Locate the cell with the specified text and output its [X, Y] center coordinate. 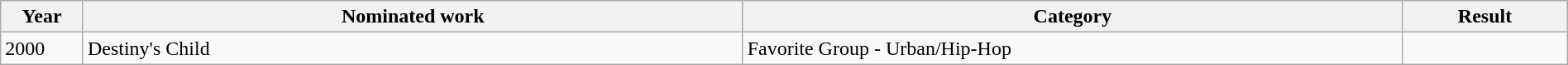
Destiny's Child [413, 48]
Category [1073, 17]
Favorite Group - Urban/Hip-Hop [1073, 48]
Result [1485, 17]
2000 [42, 48]
Nominated work [413, 17]
Year [42, 17]
